Output the (X, Y) coordinate of the center of the cell containing the given text.  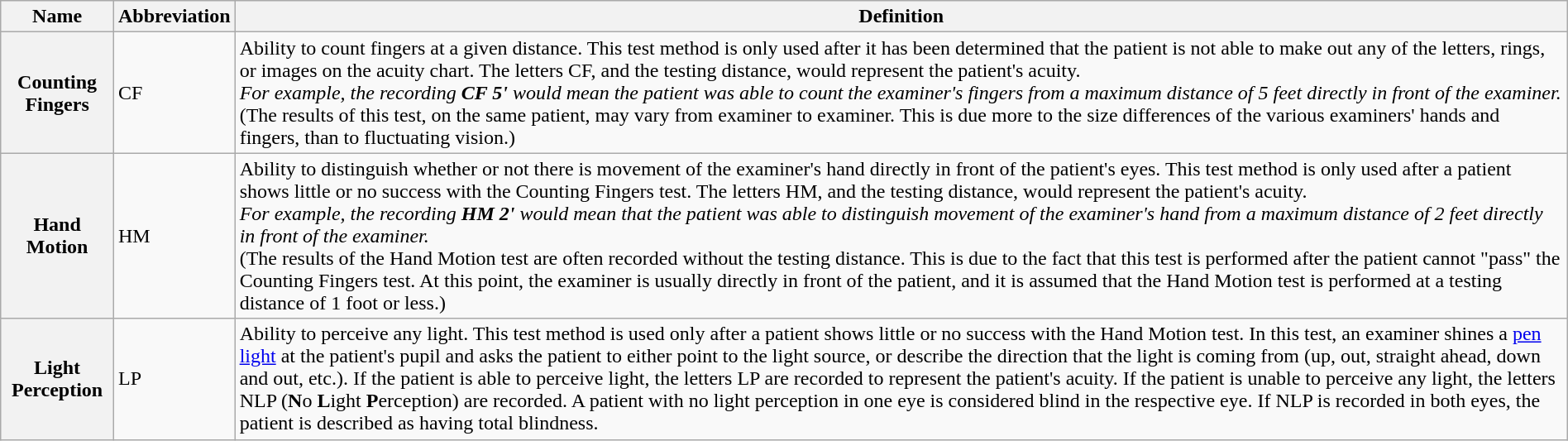
HM (174, 236)
LP (174, 379)
Abbreviation (174, 17)
Light Perception (58, 379)
Hand Motion (58, 236)
Counting Fingers (58, 93)
Definition (901, 17)
Name (58, 17)
CF (174, 93)
